Search for the cell housing the specified text and yield its (X, Y) center coordinate. 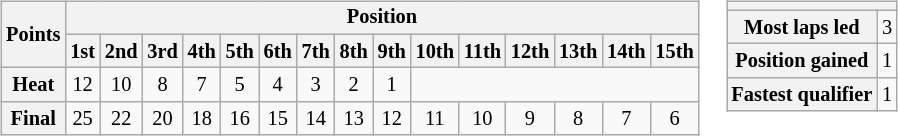
Position (382, 18)
6th (278, 51)
13th (578, 51)
7th (316, 51)
Heat (33, 85)
11 (435, 119)
1st (82, 51)
18 (202, 119)
11th (482, 51)
9th (392, 51)
5 (240, 85)
Points (33, 34)
Position gained (802, 61)
14th (626, 51)
2 (354, 85)
10th (435, 51)
20 (162, 119)
22 (122, 119)
13 (354, 119)
2nd (122, 51)
16 (240, 119)
15 (278, 119)
Fastest qualifier (802, 95)
15th (674, 51)
12th (530, 51)
9 (530, 119)
Most laps led (802, 27)
5th (240, 51)
25 (82, 119)
Final (33, 119)
4 (278, 85)
14 (316, 119)
4th (202, 51)
8th (354, 51)
6 (674, 119)
3rd (162, 51)
